Identify which cell holds the provided text, then report its (x, y) central coordinate. 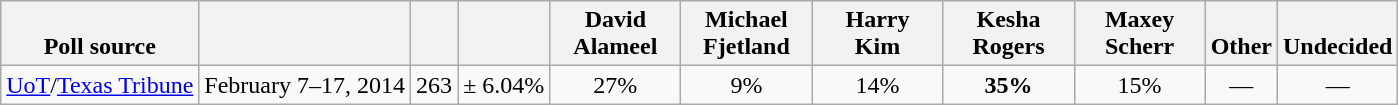
MichaelFjetland (746, 34)
KeshaRogers (1008, 34)
February 7–17, 2014 (305, 85)
Undecided (1338, 34)
27% (616, 85)
35% (1008, 85)
9% (746, 85)
HarryKim (878, 34)
MaxeyScherr (1140, 34)
263 (434, 85)
15% (1140, 85)
DavidAlameel (616, 34)
14% (878, 85)
UoT/Texas Tribune (100, 85)
Other (1241, 34)
± 6.04% (504, 85)
Poll source (100, 34)
